Scan for the cell matching the given text and deliver its [X, Y] coordinate at center. 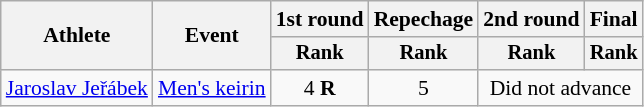
2nd round [531, 19]
5 [424, 88]
1st round [320, 19]
Final [614, 19]
4 R [320, 88]
Athlete [77, 36]
Repechage [424, 19]
Event [212, 36]
Did not advance [560, 88]
Jaroslav Jeřábek [77, 88]
Men's keirin [212, 88]
